For the text-containing cell, return its midpoint in (x, y) coordinate format. 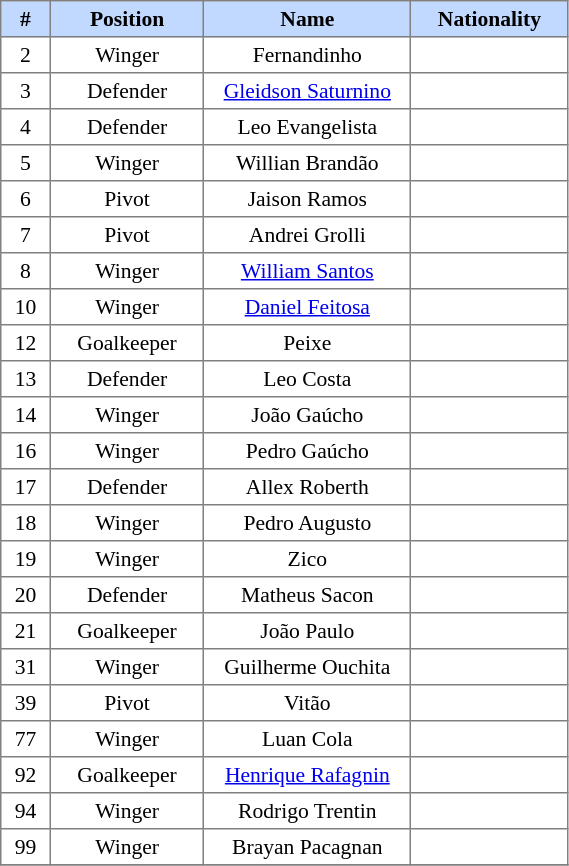
94 (26, 811)
Willian Brandão (308, 163)
6 (26, 199)
Nationality (490, 19)
Pedro Gaúcho (308, 451)
12 (26, 343)
8 (26, 271)
18 (26, 523)
Pedro Augusto (308, 523)
Gleidson Saturnino (308, 91)
4 (26, 127)
Peixe (308, 343)
19 (26, 559)
92 (26, 775)
Vitão (308, 703)
2 (26, 55)
Jaison Ramos (308, 199)
Fernandinho (308, 55)
Andrei Grolli (308, 235)
Name (308, 19)
21 (26, 631)
39 (26, 703)
99 (26, 847)
10 (26, 307)
5 (26, 163)
Brayan Pacagnan (308, 847)
20 (26, 595)
Leo Evangelista (308, 127)
7 (26, 235)
31 (26, 667)
João Paulo (308, 631)
Position (127, 19)
Daniel Feitosa (308, 307)
17 (26, 487)
13 (26, 379)
William Santos (308, 271)
Luan Cola (308, 739)
Rodrigo Trentin (308, 811)
Leo Costa (308, 379)
Henrique Rafagnin (308, 775)
14 (26, 415)
Zico (308, 559)
Guilherme Ouchita (308, 667)
16 (26, 451)
Matheus Sacon (308, 595)
77 (26, 739)
# (26, 19)
3 (26, 91)
João Gaúcho (308, 415)
Allex Roberth (308, 487)
